Determine the [x, y] coordinate at the center of the cell enclosing the given text.  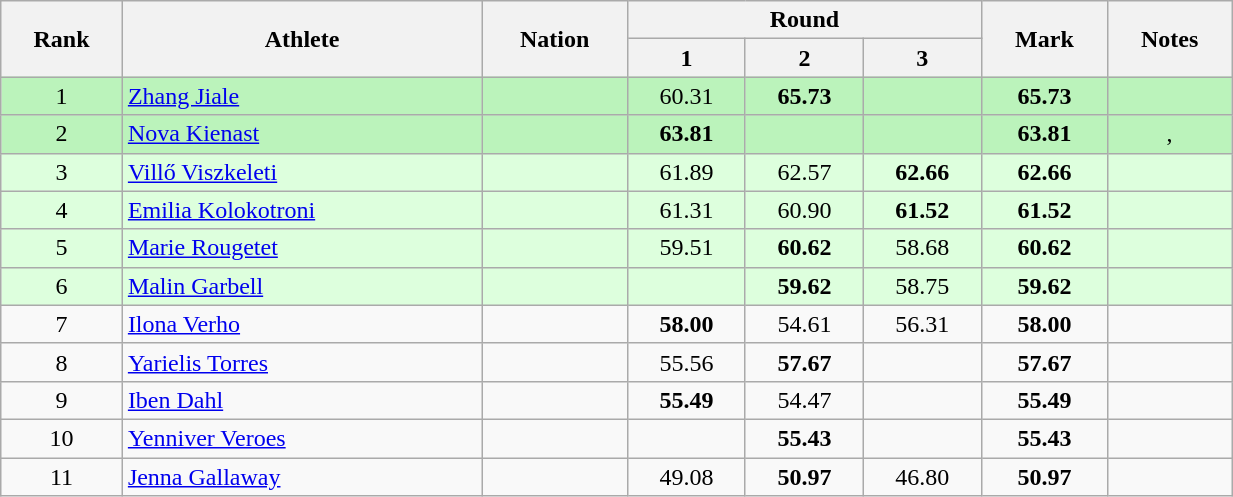
54.61 [804, 324]
11 [62, 477]
Ilona Verho [302, 324]
Rank [62, 39]
Nation [555, 39]
Nova Kienast [302, 134]
49.08 [687, 477]
56.31 [922, 324]
Emilia Kolokotroni [302, 210]
4 [62, 210]
Jenna Gallaway [302, 477]
8 [62, 362]
6 [62, 286]
46.80 [922, 477]
Mark [1044, 39]
9 [62, 400]
Yarielis Torres [302, 362]
61.31 [687, 210]
Notes [1170, 39]
59.51 [687, 248]
Villő Viszkeleti [302, 172]
7 [62, 324]
, [1170, 134]
10 [62, 438]
Malin Garbell [302, 286]
Yenniver Veroes [302, 438]
55.56 [687, 362]
61.89 [687, 172]
60.90 [804, 210]
58.75 [922, 286]
Athlete [302, 39]
Zhang Jiale [302, 96]
5 [62, 248]
Round [805, 20]
60.31 [687, 96]
62.57 [804, 172]
58.68 [922, 248]
Iben Dahl [302, 400]
Marie Rougetet [302, 248]
54.47 [804, 400]
